Detect which cell encompasses the target text, then output its (x, y) center coordinate. 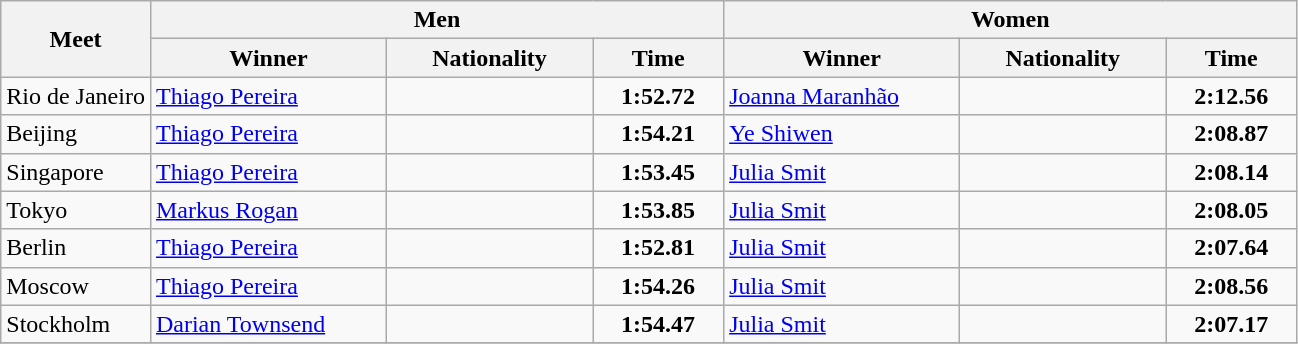
Rio de Janeiro (76, 96)
Men (436, 20)
2:07.17 (1232, 324)
1:54.21 (658, 134)
Singapore (76, 172)
2:08.05 (1232, 210)
Markus Rogan (268, 210)
2:08.87 (1232, 134)
1:52.72 (658, 96)
Moscow (76, 286)
1:53.45 (658, 172)
1:54.47 (658, 324)
Beijing (76, 134)
2:07.64 (1232, 248)
2:12.56 (1232, 96)
2:08.14 (1232, 172)
Stockholm (76, 324)
Berlin (76, 248)
2:08.56 (1232, 286)
Women (1010, 20)
Darian Townsend (268, 324)
1:53.85 (658, 210)
1:54.26 (658, 286)
Joanna Maranhão (842, 96)
1:52.81 (658, 248)
Ye Shiwen (842, 134)
Meet (76, 39)
Tokyo (76, 210)
